Extract the [X, Y] coordinate from the center of the cell holding the provided text.  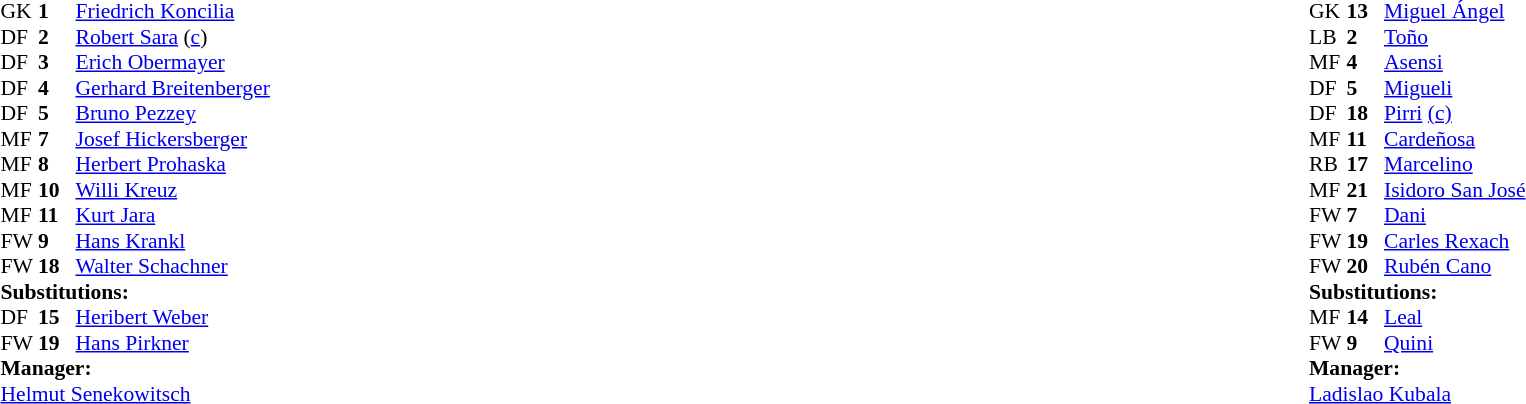
Kurt Jara [173, 215]
10 [57, 190]
Hans Krankl [173, 241]
Leal [1455, 317]
Erich Obermayer [173, 63]
21 [1365, 190]
20 [1365, 267]
Robert Sara (c) [173, 37]
Willi Kreuz [173, 190]
14 [1365, 317]
RB [1328, 165]
Herbert Prohaska [173, 165]
Heribert Weber [173, 317]
Josef Hickersberger [173, 139]
8 [57, 165]
Asensi [1455, 63]
Dani [1455, 215]
15 [57, 317]
Cardeñosa [1455, 139]
Rubén Cano [1455, 267]
Isidoro San José [1455, 190]
Marcelino [1455, 165]
Toño [1455, 37]
Bruno Pezzey [173, 113]
Gerhard Breitenberger [173, 88]
Carles Rexach [1455, 241]
Quini [1455, 343]
17 [1365, 165]
Pirri (c) [1455, 113]
Hans Pirkner [173, 343]
Migueli [1455, 88]
3 [57, 63]
Walter Schachner [173, 267]
LB [1328, 37]
